Find where the given text appears and provide that cell's center as (X, Y) coordinate. 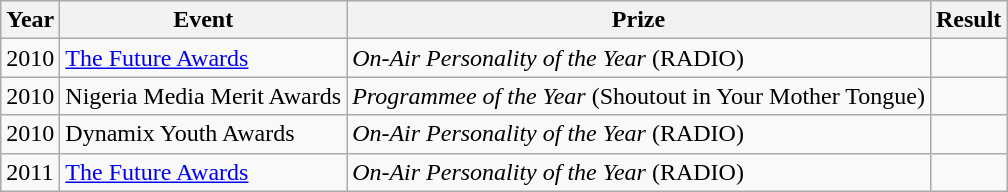
Year (30, 20)
Dynamix Youth Awards (204, 134)
Programmee of the Year (Shoutout in Your Mother Tongue) (639, 96)
2011 (30, 172)
Prize (639, 20)
Nigeria Media Merit Awards (204, 96)
Result (968, 20)
Event (204, 20)
